Identify which cell holds the provided text, then report its (x, y) central coordinate. 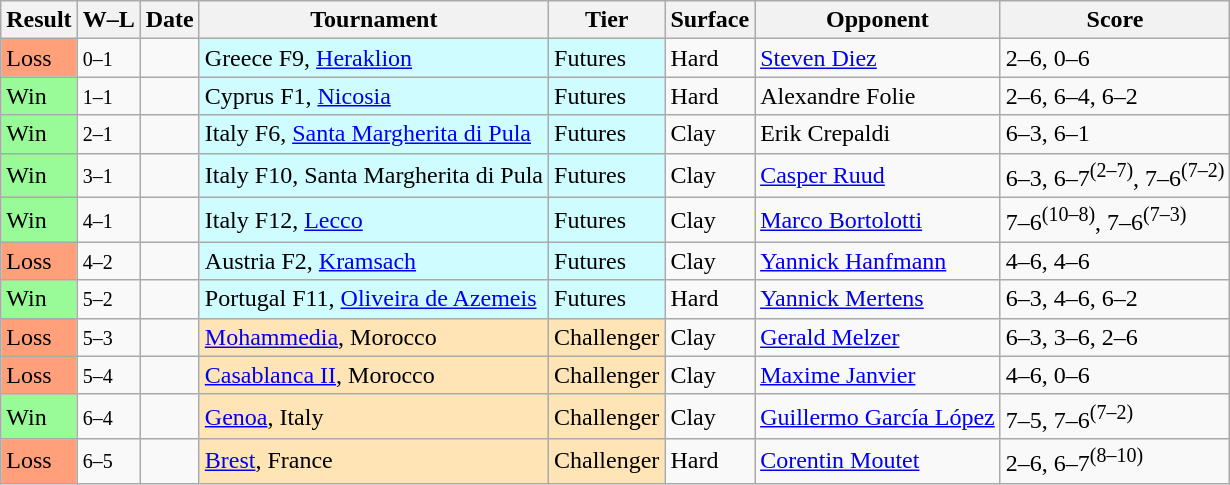
Casper Ruud (878, 176)
Date (170, 20)
6–3, 4–6, 6–2 (1115, 299)
Score (1115, 20)
Austria F2, Kramsach (374, 261)
6–3, 3–6, 2–6 (1115, 337)
2–6, 0–6 (1115, 58)
4–6, 0–6 (1115, 375)
Greece F9, Heraklion (374, 58)
Gerald Melzer (878, 337)
Brest, France (374, 462)
Erik Crepaldi (878, 134)
Yannick Mertens (878, 299)
Corentin Moutet (878, 462)
Maxime Janvier (878, 375)
4–1 (108, 220)
Casablanca II, Morocco (374, 375)
Mohammedia, Morocco (374, 337)
5–3 (108, 337)
5–2 (108, 299)
Alexandre Folie (878, 96)
Guillermo García López (878, 416)
6–3, 6–7(2–7), 7–6(7–2) (1115, 176)
Cyprus F1, Nicosia (374, 96)
Italy F10, Santa Margherita di Pula (374, 176)
Steven Diez (878, 58)
5–4 (108, 375)
1–1 (108, 96)
4–6, 4–6 (1115, 261)
7–5, 7–6(7–2) (1115, 416)
6–4 (108, 416)
Portugal F11, Oliveira de Azemeis (374, 299)
7–6(10–8), 7–6(7–3) (1115, 220)
3–1 (108, 176)
Genoa, Italy (374, 416)
Opponent (878, 20)
4–2 (108, 261)
2–6, 6–7(8–10) (1115, 462)
Result (39, 20)
6–3, 6–1 (1115, 134)
0–1 (108, 58)
W–L (108, 20)
Tournament (374, 20)
Yannick Hanfmann (878, 261)
Marco Bortolotti (878, 220)
6–5 (108, 462)
Tier (607, 20)
2–1 (108, 134)
Surface (710, 20)
Italy F12, Lecco (374, 220)
2–6, 6–4, 6–2 (1115, 96)
Italy F6, Santa Margherita di Pula (374, 134)
